Determine the (x, y) coordinate at the center of the cell enclosing the given text.  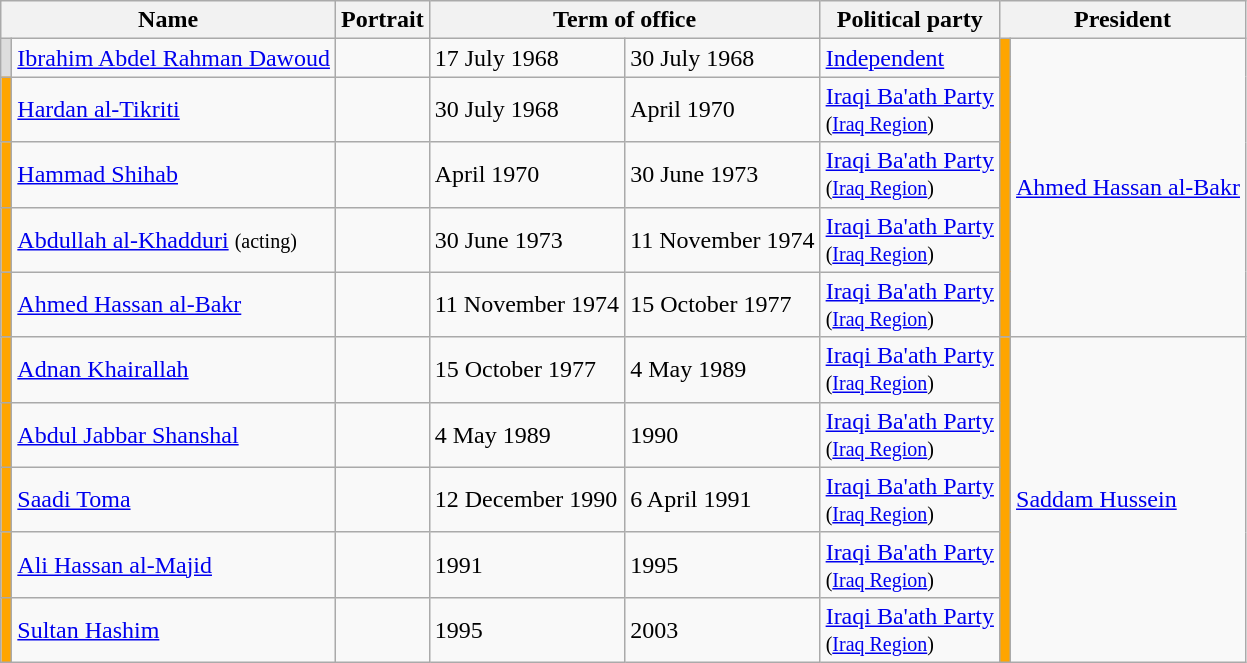
6 April 1991 (722, 500)
President (1122, 20)
Ibrahim Abdel Rahman Dawoud (174, 58)
Ali Hassan al-Majid (174, 564)
2003 (722, 630)
Abdullah al-Khadduri (acting) (174, 240)
Name (168, 20)
1991 (526, 564)
Portrait (382, 20)
Saddam Hussein (1128, 500)
Term of office (624, 20)
Abdul Jabbar Shanshal (174, 434)
Hammad Shihab (174, 174)
Independent (910, 58)
Hardan al-Tikriti (174, 110)
Sultan Hashim (174, 630)
17 July 1968 (526, 58)
Political party (910, 20)
12 December 1990 (526, 500)
1990 (722, 434)
Adnan Khairallah (174, 370)
Saadi Toma (174, 500)
